Capture the cell that displays the provided text and extract its (X, Y) central coordinate. 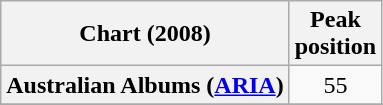
55 (335, 85)
Chart (2008) (145, 34)
Australian Albums (ARIA) (145, 85)
Peak position (335, 34)
